Locate the cell with the specified text and output its [x, y] center coordinate. 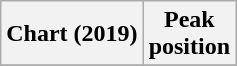
Peakposition [189, 34]
Chart (2019) [72, 34]
